Return [X, Y] of the center of cell containing provided text 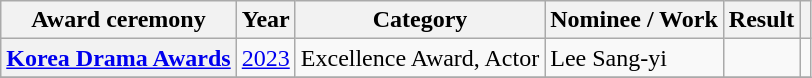
Award ceremony [118, 20]
Lee Sang-yi [634, 58]
Category [420, 20]
2023 [266, 58]
Result [761, 20]
Year [266, 20]
Excellence Award, Actor [420, 58]
Korea Drama Awards [118, 58]
Nominee / Work [634, 20]
